Capture the cell that displays the provided text and extract its (X, Y) central coordinate. 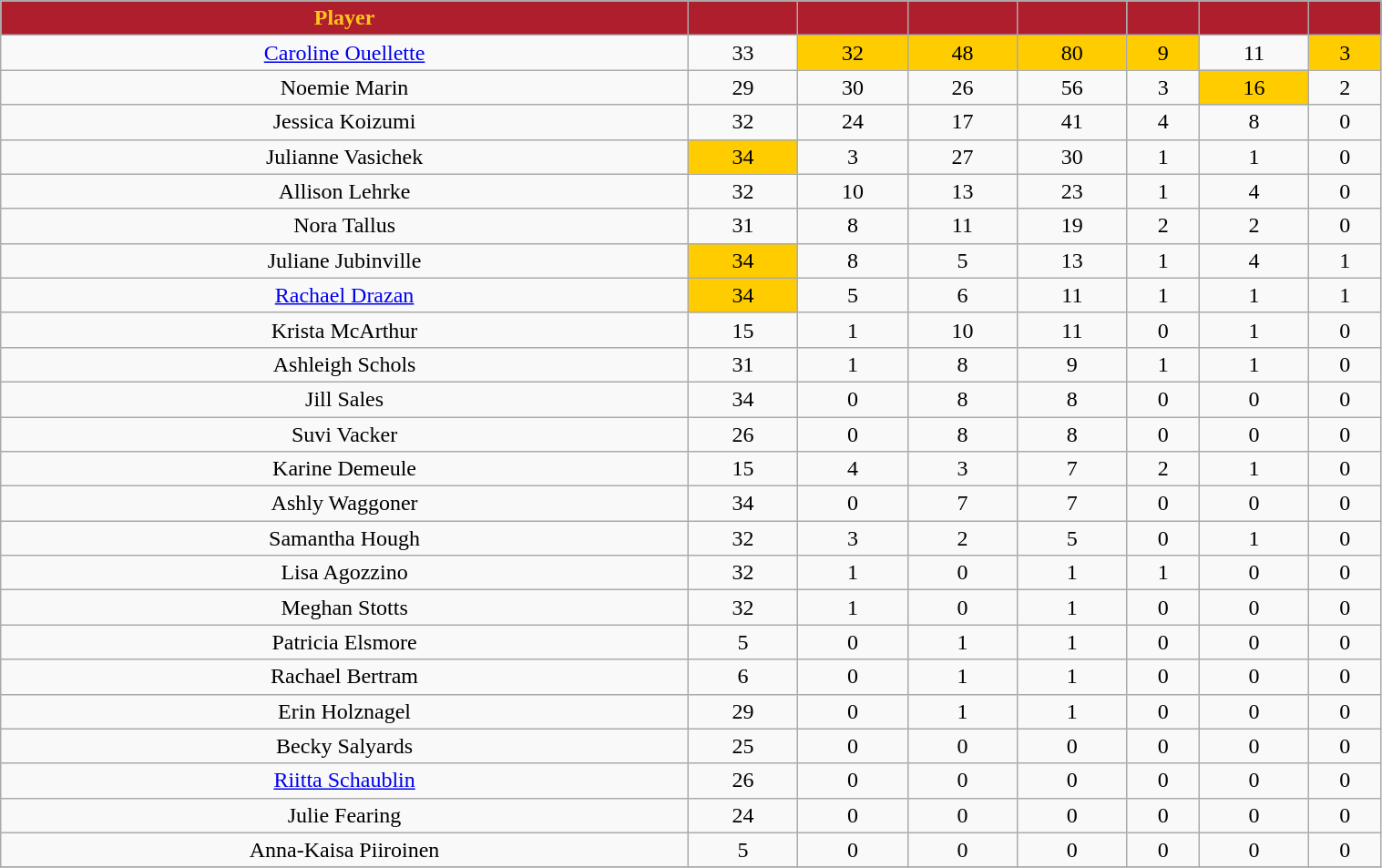
Ashleigh Schols (344, 364)
48 (962, 53)
Patricia Elsmore (344, 642)
Julie Fearing (344, 815)
Anna-Kaisa Piiroinen (344, 850)
25 (742, 746)
27 (962, 157)
23 (1072, 191)
Noemie Marin (344, 87)
Player (344, 18)
Ashly Waggoner (344, 504)
Suvi Vacker (344, 434)
56 (1072, 87)
17 (962, 122)
Allison Lehrke (344, 191)
Krista McArthur (344, 330)
80 (1072, 53)
41 (1072, 122)
Riitta Schaublin (344, 781)
Meghan Stotts (344, 608)
Erin Holznagel (344, 711)
19 (1072, 226)
Becky Salyards (344, 746)
Lisa Agozzino (344, 573)
Jessica Koizumi (344, 122)
Jill Sales (344, 399)
Karine Demeule (344, 469)
Rachael Drazan (344, 295)
Caroline Ouellette (344, 53)
Julianne Vasichek (344, 157)
Nora Tallus (344, 226)
33 (742, 53)
Rachael Bertram (344, 677)
Samantha Hough (344, 538)
16 (1254, 87)
Juliane Jubinville (344, 260)
